Capture the cell that displays the provided text and extract its [X, Y] central coordinate. 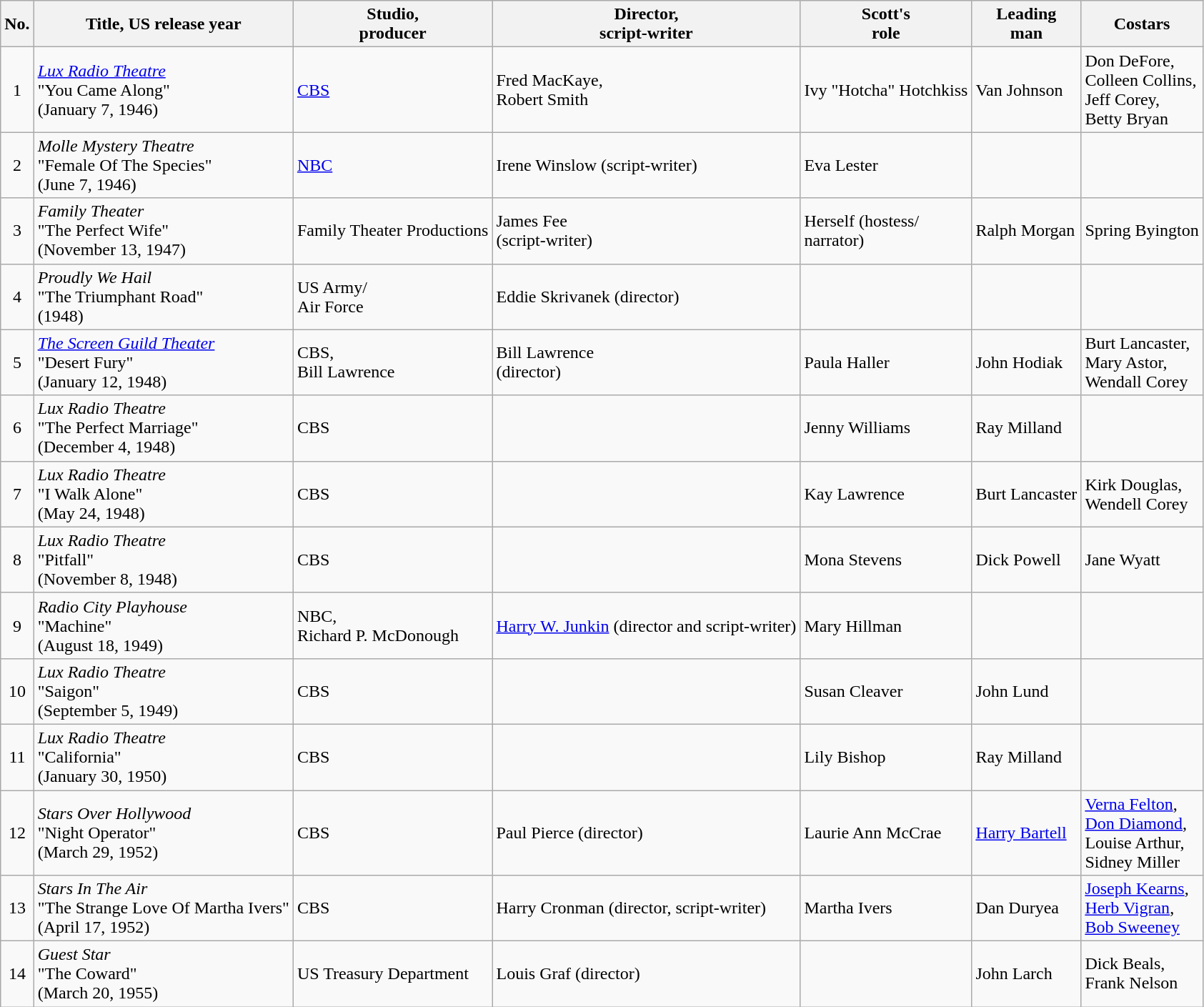
10 [17, 691]
Fred MacKaye,Robert Smith [646, 90]
Paul Pierce (director) [646, 833]
Van Johnson [1026, 90]
John Hodiak [1026, 362]
Mona Stevens [886, 560]
Dan Duryea [1026, 908]
Jane Wyatt [1142, 560]
Paula Haller [886, 362]
NBC,Richard P. McDonough [393, 625]
John Larch [1026, 974]
Leadingman [1026, 24]
6 [17, 428]
12 [17, 833]
John Lund [1026, 691]
Studio,producer [393, 24]
Eva Lester [886, 165]
Molle Mystery Theatre"Female Of The Species"(June 7, 1946) [163, 165]
Lux Radio Theatre"I Walk Alone"(May 24, 1948) [163, 494]
Harry Cronman (director, script-writer) [646, 908]
Ralph Morgan [1026, 231]
Lux Radio Theatre"The Perfect Marriage"(December 4, 1948) [163, 428]
Martha Ivers [886, 908]
Harry W. Junkin (director and script-writer) [646, 625]
NBC [393, 165]
CBS,Bill Lawrence [393, 362]
Mary Hillman [886, 625]
Proudly We Hail"The Triumphant Road"(1948) [163, 297]
Bill Lawrence(director) [646, 362]
9 [17, 625]
Family Theater"The Perfect Wife"(November 13, 1947) [163, 231]
2 [17, 165]
Burt Lancaster [1026, 494]
Costars [1142, 24]
Kay Lawrence [886, 494]
Herself (hostess/narrator) [886, 231]
James Fee(script-writer) [646, 231]
7 [17, 494]
Don DeFore,Colleen Collins,Jeff Corey,Betty Bryan [1142, 90]
Title, US release year [163, 24]
Kirk Douglas,Wendell Corey [1142, 494]
Director,script-writer [646, 24]
US Army/Air Force [393, 297]
Harry Bartell [1026, 833]
Ivy "Hotcha" Hotchkiss [886, 90]
Eddie Skrivanek (director) [646, 297]
Jenny Williams [886, 428]
11 [17, 757]
Laurie Ann McCrae [886, 833]
Family Theater Productions [393, 231]
Stars In The Air"The Strange Love Of Martha Ivers"(April 17, 1952) [163, 908]
Guest Star"The Coward"(March 20, 1955) [163, 974]
Verna Felton,Don Diamond,Louise Arthur,Sidney Miller [1142, 833]
No. [17, 24]
Louis Graf (director) [646, 974]
Dick Powell [1026, 560]
5 [17, 362]
Susan Cleaver [886, 691]
Irene Winslow (script-writer) [646, 165]
The Screen Guild Theater"Desert Fury"(January 12, 1948) [163, 362]
Lux Radio Theatre"California"(January 30, 1950) [163, 757]
Burt Lancaster,Mary Astor,Wendall Corey [1142, 362]
Lily Bishop [886, 757]
1 [17, 90]
Lux Radio Theatre"Saigon"(September 5, 1949) [163, 691]
Stars Over Hollywood"Night Operator"(March 29, 1952) [163, 833]
Spring Byington [1142, 231]
Dick Beals,Frank Nelson [1142, 974]
Lux Radio Theatre"You Came Along"(January 7, 1946) [163, 90]
4 [17, 297]
13 [17, 908]
8 [17, 560]
Scott'srole [886, 24]
US Treasury Department [393, 974]
3 [17, 231]
14 [17, 974]
Joseph Kearns,Herb Vigran,Bob Sweeney [1142, 908]
Lux Radio Theatre"Pitfall"(November 8, 1948) [163, 560]
Radio City Playhouse"Machine"(August 18, 1949) [163, 625]
